Search for the cell housing the specified text and yield its (X, Y) center coordinate. 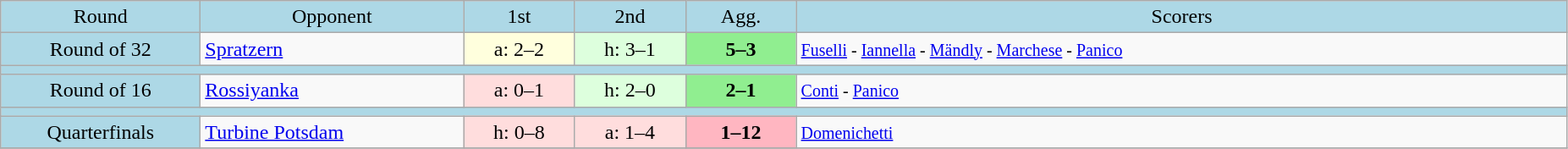
Fuselli - Iannella - Mändly - Marchese - Panico (1181, 49)
Opponent (332, 17)
a: 1–4 (630, 132)
Conti - Panico (1181, 91)
Round of 32 (101, 49)
5–3 (741, 49)
2nd (630, 17)
2–1 (741, 91)
h: 0–8 (520, 132)
a: 2–2 (520, 49)
Spratzern (332, 49)
Domenichetti (1181, 132)
Turbine Potsdam (332, 132)
1st (520, 17)
Quarterfinals (101, 132)
a: 0–1 (520, 91)
Scorers (1181, 17)
h: 3–1 (630, 49)
Round of 16 (101, 91)
1–12 (741, 132)
h: 2–0 (630, 91)
Agg. (741, 17)
Round (101, 17)
Rossiyanka (332, 91)
